Return the [X, Y] coordinate for the center point of the cell that contains the specified text.  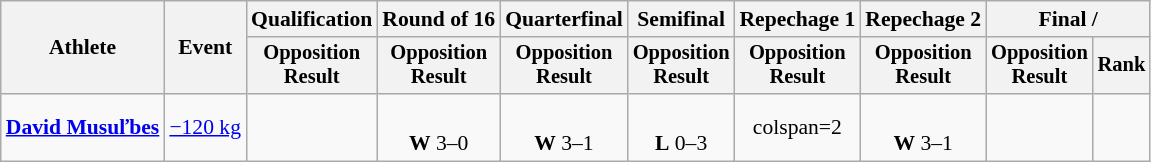
Round of 16 [438, 19]
Event [205, 48]
W 3–0 [438, 128]
Athlete [83, 48]
Rank [1122, 66]
David Musuľbes [83, 128]
Quarterfinal [564, 19]
Qualification [312, 19]
colspan=2 [797, 128]
Repechage 2 [923, 19]
Repechage 1 [797, 19]
−120 kg [205, 128]
Final / [1068, 19]
L 0–3 [682, 128]
Semifinal [682, 19]
